Determine the (X, Y) coordinate at the center of the cell enclosing the given text.  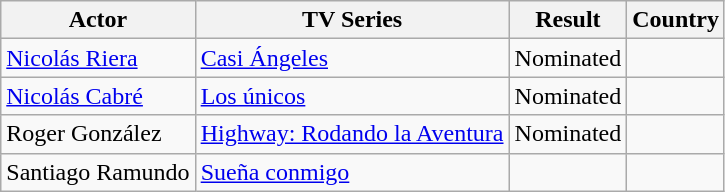
Highway: Rodando la Aventura (352, 134)
Roger González (98, 134)
Actor (98, 20)
Nicolás Riera (98, 58)
Los únicos (352, 96)
Sueña conmigo (352, 172)
Result (568, 20)
Casi Ángeles (352, 58)
Santiago Ramundo (98, 172)
TV Series (352, 20)
Nicolás Cabré (98, 96)
Country (676, 20)
